Pinpoint the cell where the given text exists, returning its (x, y) midpoint coordinate. 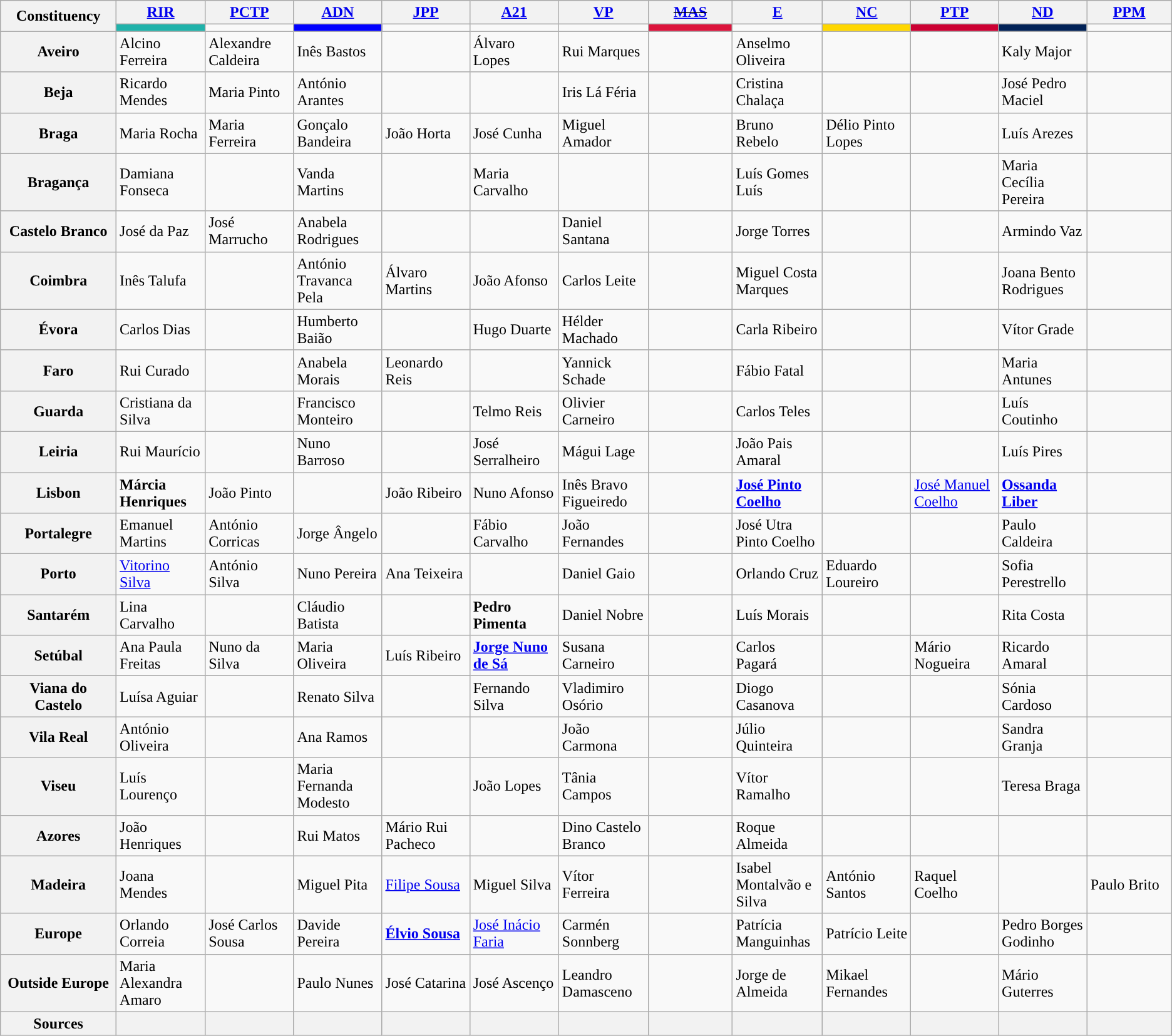
Miguel Pita (338, 885)
Nuno Barroso (338, 452)
Gonçalo Bandeira (338, 133)
Vítor Ramalho (778, 786)
Patrício Leite (866, 934)
João Pais Amaral (778, 452)
Humberto Baião (338, 329)
Carlos Leite (604, 280)
Rui Marques (604, 51)
Joana Mendes (161, 885)
Europe (59, 934)
Renato Silva (338, 696)
Mikael Fernandes (866, 983)
Inês Talufa (161, 280)
António Corricas (249, 533)
Hugo Duarte (514, 329)
PPM (1129, 13)
Jorge de Almeida (778, 983)
Teresa Braga (1043, 786)
José da Paz (161, 232)
Braga (59, 133)
José Utra Pinto Coelho (778, 533)
Anabela Morais (338, 371)
Paulo Caldeira (1043, 533)
Márcia Henriques (161, 492)
Inês Bastos (338, 51)
Anselmo Oliveira (778, 51)
Constituency (59, 16)
Miguel Costa Marques (778, 280)
Anabela Rodrigues (338, 232)
JPP (426, 13)
Portalegre (59, 533)
Inês Bravo Figueiredo (604, 492)
Diogo Casanova (778, 696)
Rui Matos (338, 835)
Carlos Teles (778, 411)
Castelo Branco (59, 232)
PCTP (249, 13)
Mágui Lage (604, 452)
Olivier Carneiro (604, 411)
Francisco Monteiro (338, 411)
Armindo Vaz (1043, 232)
Júlio Quinteira (778, 737)
Guarda (59, 411)
Sónia Cardoso (1043, 696)
Roque Almeida (778, 835)
António Santos (866, 885)
Emanuel Martins (161, 533)
João Henriques (161, 835)
Jorge Ângelo (338, 533)
Hélder Machado (604, 329)
Bruno Rebelo (778, 133)
Fernando Silva (514, 696)
António Oliveira (161, 737)
João Pinto (249, 492)
Cristina Chalaça (778, 93)
NC (866, 13)
João Horta (426, 133)
Santarém (59, 615)
António Silva (249, 575)
Nuno da Silva (249, 656)
Ana Ramos (338, 737)
Alexandre Caldeira (249, 51)
Rui Curado (161, 371)
Maria Alexandra Amaro (161, 983)
Maria Rocha (161, 133)
Jorge Nuno de Sá (514, 656)
Maria Fernanda Modesto (338, 786)
Ossanda Liber (1043, 492)
Vila Real (59, 737)
Maria Pinto (249, 93)
Telmo Reis (514, 411)
Luís Morais (778, 615)
Mário Guterres (1043, 983)
Vítor Grade (1043, 329)
José Pedro Maciel (1043, 93)
Ricardo Amaral (1043, 656)
Leonardo Reis (426, 371)
Daniel Nobre (604, 615)
Coimbra (59, 280)
Lisbon (59, 492)
Eduardo Loureiro (866, 575)
Álvaro Martins (426, 280)
Évora (59, 329)
Pedro Borges Godinho (1043, 934)
Azores (59, 835)
Setúbal (59, 656)
Yannick Schade (604, 371)
Orlando Cruz (778, 575)
António Travanca Pela (338, 280)
Madeira (59, 885)
João Fernandes (604, 533)
RIR (161, 13)
José Inácio Faria (514, 934)
José Serralheiro (514, 452)
Porto (59, 575)
Carlos Dias (161, 329)
Pedro Pimenta (514, 615)
Iris Lá Féria (604, 93)
Alcino Ferreira (161, 51)
Maria Carvalho (514, 182)
José Manuel Coelho (955, 492)
Damiana Fonseca (161, 182)
Luís Pires (1043, 452)
E (778, 13)
Mário Nogueira (955, 656)
Raquel Coelho (955, 885)
João Ribeiro (426, 492)
Maria Cecília Pereira (1043, 182)
Élvio Sousa (426, 934)
Fábio Fatal (778, 371)
Tânia Campos (604, 786)
PTP (955, 13)
ND (1043, 13)
Paulo Brito (1129, 885)
Daniel Gaio (604, 575)
ADN (338, 13)
VP (604, 13)
Leiria (59, 452)
MAS (690, 13)
Leandro Damasceno (604, 983)
Isabel Montalvão e Silva (778, 885)
Susana Carneiro (604, 656)
Luís Lourenço (161, 786)
Kaly Major (1043, 51)
Davide Pereira (338, 934)
Luís Ribeiro (426, 656)
Miguel Silva (514, 885)
Aveiro (59, 51)
Beja (59, 93)
Ana Teixeira (426, 575)
Rita Costa (1043, 615)
Orlando Correia (161, 934)
Cristiana da Silva (161, 411)
José Pinto Coelho (778, 492)
João Lopes (514, 786)
Carmén Sonnberg (604, 934)
António Arantes (338, 93)
Miguel Amador (604, 133)
Vitorino Silva (161, 575)
Jorge Torres (778, 232)
Dino Castelo Branco (604, 835)
Nuno Afonso (514, 492)
José Carlos Sousa (249, 934)
A21 (514, 13)
Luís Gomes Luís (778, 182)
Luísa Aguiar (161, 696)
João Afonso (514, 280)
Nuno Pereira (338, 575)
José Cunha (514, 133)
Carla Ribeiro (778, 329)
Rui Maurício (161, 452)
Fábio Carvalho (514, 533)
Ricardo Mendes (161, 93)
Sources (59, 1023)
Viana do Castelo (59, 696)
José Catarina (426, 983)
Vanda Martins (338, 182)
Daniel Santana (604, 232)
Faro (59, 371)
Patrícia Manguinhas (778, 934)
Sandra Granja (1043, 737)
Viseu (59, 786)
Bragança (59, 182)
Carlos Pagará (778, 656)
Paulo Nunes (338, 983)
Délio Pinto Lopes (866, 133)
Cláudio Batista (338, 615)
Sofia Perestrello (1043, 575)
João Carmona (604, 737)
Álvaro Lopes (514, 51)
Outside Europe (59, 983)
José Marrucho (249, 232)
Ana Paula Freitas (161, 656)
Vladimiro Osório (604, 696)
Vítor Ferreira (604, 885)
Joana Bento Rodrigues (1043, 280)
Filipe Sousa (426, 885)
Luís Arezes (1043, 133)
Mário Rui Pacheco (426, 835)
José Ascenço (514, 983)
Luís Coutinho (1043, 411)
Maria Ferreira (249, 133)
Lina Carvalho (161, 615)
Maria Oliveira (338, 656)
Maria Antunes (1043, 371)
